Output the (x, y) coordinate of the center of the cell containing the given text.  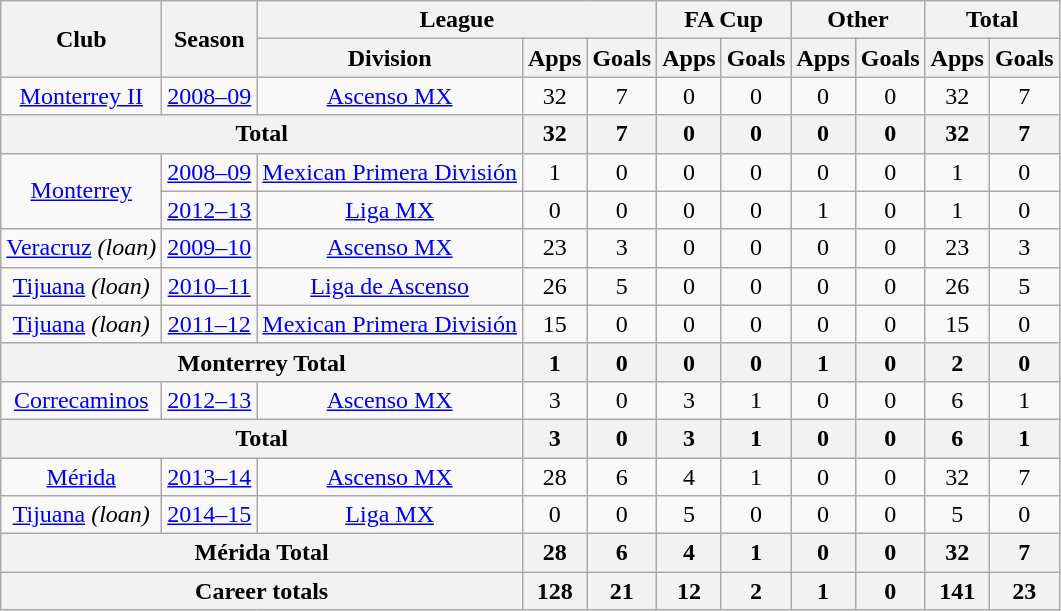
Monterrey Total (262, 362)
2014–15 (210, 515)
Mérida Total (262, 553)
Career totals (262, 591)
128 (554, 591)
Club (82, 39)
Monterrey II (82, 96)
2013–14 (210, 477)
12 (689, 591)
2009–10 (210, 248)
Season (210, 39)
Mérida (82, 477)
League (457, 20)
141 (957, 591)
Monterrey (82, 191)
Veracruz (loan) (82, 248)
Correcaminos (82, 400)
2011–12 (210, 324)
Division (390, 58)
21 (622, 591)
Liga de Ascenso (390, 286)
Other (858, 20)
FA Cup (724, 20)
2010–11 (210, 286)
